Return the [x, y] coordinate for the center point of the cell that contains the specified text.  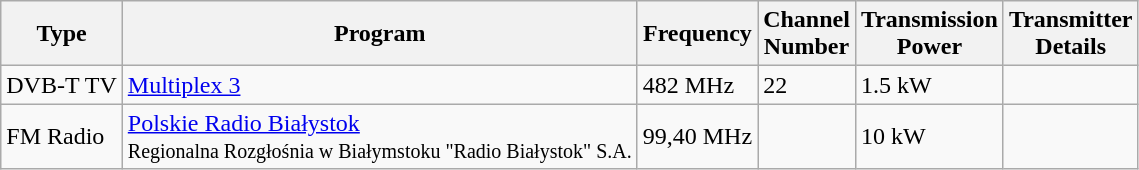
Multiplex 3 [380, 85]
ChannelNumber [807, 34]
Frequency [697, 34]
482 MHz [697, 85]
10 kW [929, 136]
22 [807, 85]
Program [380, 34]
TransmitterDetails [1070, 34]
Polskie Radio BiałystokRegionalna Rozgłośnia w Białymstoku "Radio Białystok" S.A. [380, 136]
1.5 kW [929, 85]
99,40 MHz [697, 136]
Type [62, 34]
FM Radio [62, 136]
TransmissionPower [929, 34]
DVB-T TV [62, 85]
